Extract the (x, y) coordinate from the center of the cell holding the provided text.  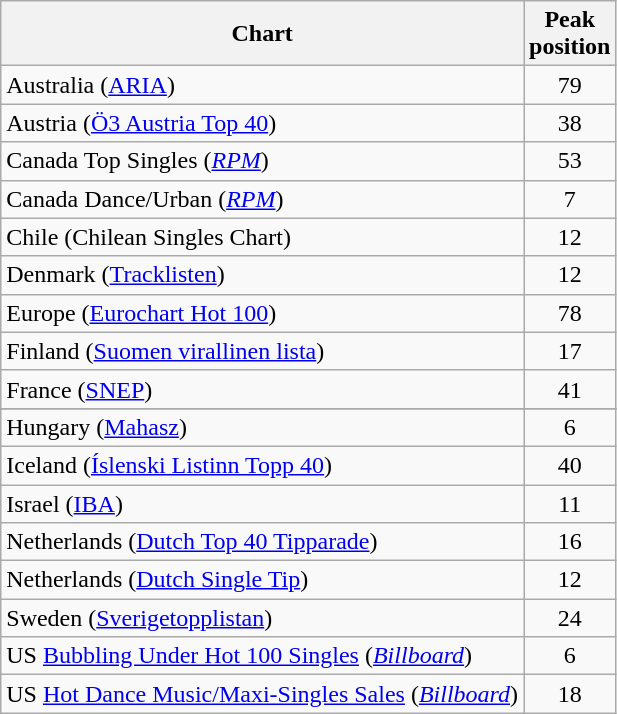
41 (570, 389)
Hungary (Mahasz) (262, 427)
US Hot Dance Music/Maxi-Singles Sales (Billboard) (262, 694)
Peakposition (570, 34)
Canada Top Singles (RPM) (262, 161)
Canada Dance/Urban (RPM) (262, 199)
17 (570, 351)
Europe (Eurochart Hot 100) (262, 313)
18 (570, 694)
16 (570, 542)
US Bubbling Under Hot 100 Singles (Billboard) (262, 656)
Denmark (Tracklisten) (262, 275)
7 (570, 199)
79 (570, 85)
40 (570, 465)
24 (570, 618)
78 (570, 313)
Netherlands (Dutch Top 40 Tipparade) (262, 542)
Chart (262, 34)
Israel (IBA) (262, 503)
Sweden (Sverigetopplistan) (262, 618)
Australia (ARIA) (262, 85)
Austria (Ö3 Austria Top 40) (262, 123)
Chile (Chilean Singles Chart) (262, 237)
Finland (Suomen virallinen lista) (262, 351)
Iceland (Íslenski Listinn Topp 40) (262, 465)
53 (570, 161)
France (SNEP) (262, 389)
Netherlands (Dutch Single Tip) (262, 580)
11 (570, 503)
38 (570, 123)
